Provide the (X, Y) coordinate of the cell's center where the given text is located.  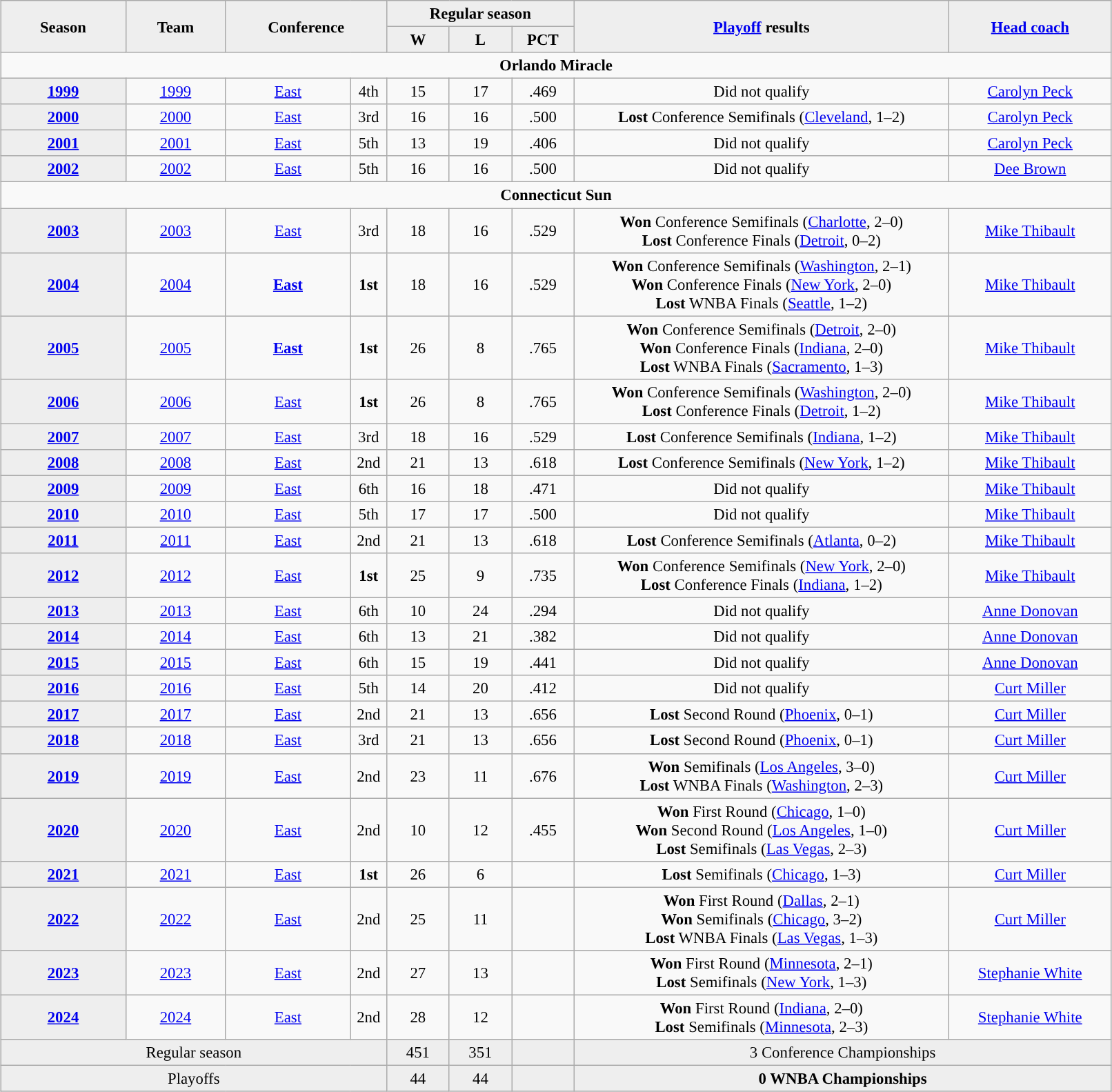
.412 (544, 688)
Dee Brown (1030, 169)
.455 (544, 830)
.735 (544, 575)
.382 (544, 637)
Playoff results (762, 26)
Lost Conference Semifinals (New York, 1–2) (762, 463)
Won Conference Semifinals (New York, 2–0)Lost Conference Finals (Indiana, 1–2) (762, 575)
Lost Conference Semifinals (Indiana, 1–2) (762, 437)
Won Conference Semifinals (Washington, 2–0) Lost Conference Finals (Detroit, 1–2) (762, 401)
.294 (544, 611)
20 (480, 688)
.471 (544, 488)
.676 (544, 775)
Won First Round (Dallas, 2–1)Won Semifinals (Chicago, 3–2)Lost WNBA Finals (Las Vegas, 1–3) (762, 919)
Lost Conference Semifinals (Atlanta, 0–2) (762, 540)
Won Semifinals (Los Angeles, 3–0) Lost WNBA Finals (Washington, 2–3) (762, 775)
Won Conference Semifinals (Detroit, 2–0) Won Conference Finals (Indiana, 2–0) Lost WNBA Finals (Sacramento, 1–3) (762, 348)
Connecticut Sun (556, 195)
Season (63, 26)
L (480, 40)
Won First Round (Chicago, 1–0) Won Second Round (Los Angeles, 1–0)Lost Semifinals (Las Vegas, 2–3) (762, 830)
23 (418, 775)
.441 (544, 663)
Won Conference Semifinals (Washington, 2–1) Won Conference Finals (New York, 2–0) Lost WNBA Finals (Seattle, 1–2) (762, 284)
451 (418, 1053)
Won First Round (Minnesota, 2–1)Lost Semifinals (New York, 1–3) (762, 973)
Team (175, 26)
.469 (544, 92)
24 (480, 611)
27 (418, 973)
28 (418, 1017)
.406 (544, 143)
PCT (544, 40)
Won First Round (Indiana, 2–0)Lost Semifinals (Minnesota, 2–3) (762, 1017)
Won Conference Semifinals (Charlotte, 2–0) Lost Conference Finals (Detroit, 0–2) (762, 230)
6 (480, 874)
4th (368, 92)
9 (480, 575)
351 (480, 1053)
W (418, 40)
Playoffs (194, 1078)
Head coach (1030, 26)
Orlando Miracle (556, 66)
Conference (306, 26)
3 Conference Championships (843, 1053)
Lost Semifinals (Chicago, 1–3) (762, 874)
0 WNBA Championships (843, 1078)
14 (418, 688)
Lost Conference Semifinals (Cleveland, 1–2) (762, 117)
